Find where the given text appears and provide that cell's center as [X, Y] coordinate. 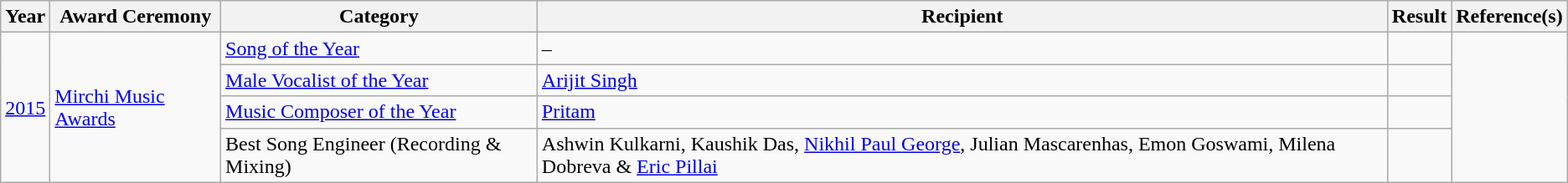
Arijit Singh [962, 80]
Mirchi Music Awards [136, 107]
Best Song Engineer (Recording & Mixing) [379, 155]
Ashwin Kulkarni, Kaushik Das, Nikhil Paul George, Julian Mascarenhas, Emon Goswami, Milena Dobreva & Eric Pillai [962, 155]
Year [25, 17]
Award Ceremony [136, 17]
Category [379, 17]
Result [1419, 17]
Music Composer of the Year [379, 112]
2015 [25, 107]
Reference(s) [1509, 17]
Pritam [962, 112]
Male Vocalist of the Year [379, 80]
Recipient [962, 17]
Song of the Year [379, 48]
– [962, 48]
